Pinpoint the cell where the given text exists, returning its (X, Y) midpoint coordinate. 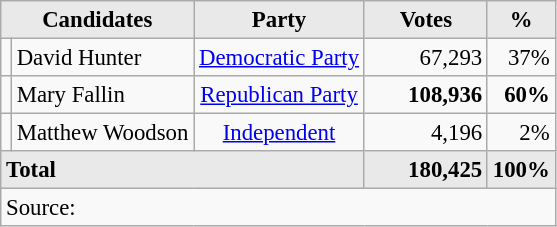
37% (521, 58)
67,293 (426, 58)
100% (521, 170)
Party (280, 20)
180,425 (426, 170)
Matthew Woodson (102, 133)
108,936 (426, 95)
60% (521, 95)
2% (521, 133)
Mary Fallin (102, 95)
% (521, 20)
Independent (280, 133)
Candidates (98, 20)
Republican Party (280, 95)
Votes (426, 20)
David Hunter (102, 58)
Total (183, 170)
Source: (278, 208)
4,196 (426, 133)
Democratic Party (280, 58)
